Output the (X, Y) coordinate of the center of the cell containing the given text.  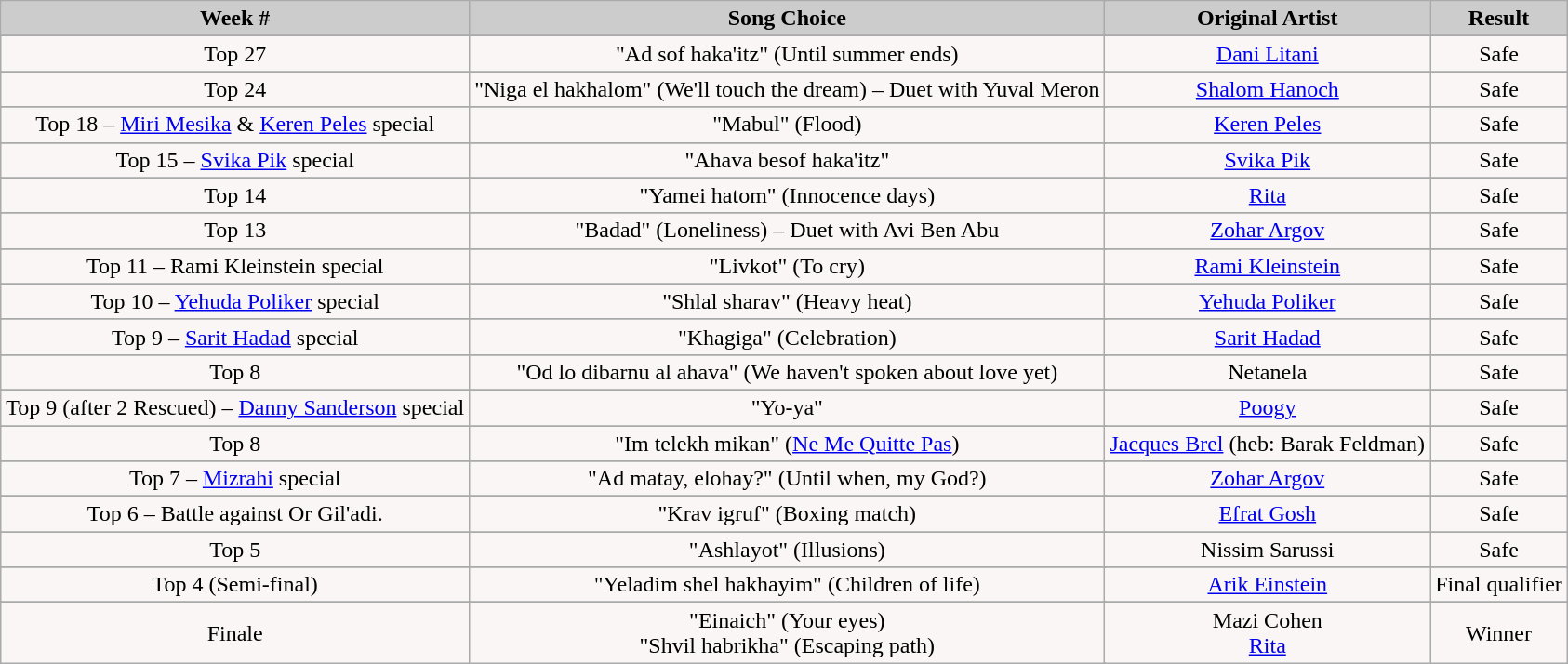
Rita (1268, 195)
"Einaich" (Your eyes)"Shvil habrikha" (Escaping path) (787, 632)
"Ad matay, elohay?" (Until when, my God?) (787, 479)
Song Choice (787, 19)
Jacques Brel (heb: Barak Feldman) (1268, 444)
Rami Kleinstein (1268, 266)
Top 5 (235, 550)
Top 13 (235, 231)
Top 15 – Svika Pik special (235, 160)
Top 7 – Mizrahi special (235, 479)
Original Artist (1268, 19)
Top 4 (Semi-final) (235, 585)
Finale (235, 632)
Arik Einstein (1268, 585)
Svika Pik (1268, 160)
Poogy (1268, 407)
Top 24 (235, 89)
Efrat Gosh (1268, 514)
Keren Peles (1268, 125)
Final qualifier (1499, 585)
Top 14 (235, 195)
"Mabul" (Flood) (787, 125)
"Od lo dibarnu al ahava" (We haven't spoken about love yet) (787, 372)
Result (1499, 19)
"Ahava besof haka'itz" (787, 160)
Top 11 – Rami Kleinstein special (235, 266)
Top 18 – Miri Mesika & Keren Peles special (235, 125)
"Im telekh mikan" (Ne Me Quitte Pas) (787, 444)
Sarit Hadad (1268, 337)
"Niga el hakhalom" (We'll touch the dream) – Duet with Yuval Meron (787, 89)
Top 10 – Yehuda Poliker special (235, 301)
Top 9 (after 2 Rescued) – Danny Sanderson special (235, 407)
"Shlal sharav" (Heavy heat) (787, 301)
Netanela (1268, 372)
Top 6 – Battle against Or Gil'adi. (235, 514)
"Livkot" (To cry) (787, 266)
Week # (235, 19)
"Badad" (Loneliness) – Duet with Avi Ben Abu (787, 231)
Mazi Cohen Rita (1268, 632)
"Yo-ya" (787, 407)
"Ad sof haka'itz" (Until summer ends) (787, 54)
Shalom Hanoch (1268, 89)
"Ashlayot" (Illusions) (787, 550)
"Khagiga" (Celebration) (787, 337)
"Krav igruf" (Boxing match) (787, 514)
Nissim Sarussi (1268, 550)
Yehuda Poliker (1268, 301)
"Yeladim shel hakhayim" (Children of life) (787, 585)
Dani Litani (1268, 54)
Top 27 (235, 54)
"Yamei hatom" (Innocence days) (787, 195)
Winner (1499, 632)
Top 9 – Sarit Hadad special (235, 337)
